Extract the [X, Y] coordinate from the center of the cell holding the provided text.  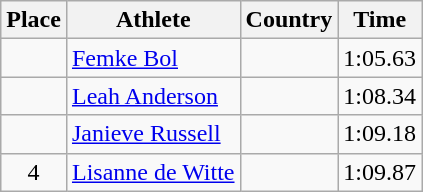
1:05.63 [380, 58]
Athlete [153, 20]
4 [34, 172]
Country [289, 20]
Femke Bol [153, 58]
1:09.18 [380, 134]
1:09.87 [380, 172]
1:08.34 [380, 96]
Janieve Russell [153, 134]
Lisanne de Witte [153, 172]
Time [380, 20]
Leah Anderson [153, 96]
Place [34, 20]
